Locate the cell with the specified text and output its [x, y] center coordinate. 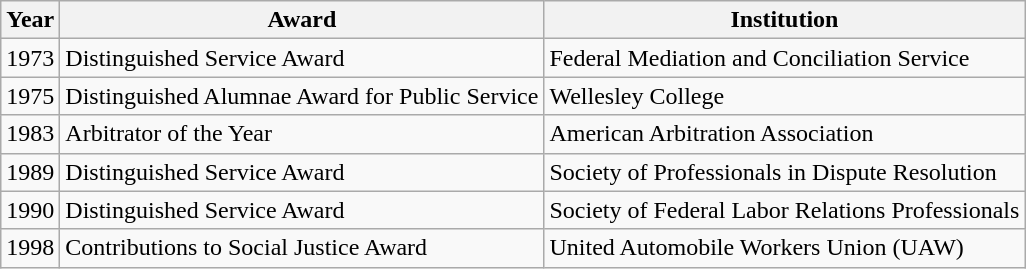
Federal Mediation and Conciliation Service [784, 58]
Society of Professionals in Dispute Resolution [784, 172]
Year [30, 20]
Distinguished Alumnae Award for Public Service [302, 96]
Wellesley College [784, 96]
Arbitrator of the Year [302, 134]
1998 [30, 248]
1983 [30, 134]
American Arbitration Association [784, 134]
Institution [784, 20]
Award [302, 20]
1990 [30, 210]
1973 [30, 58]
Society of Federal Labor Relations Professionals [784, 210]
1989 [30, 172]
United Automobile Workers Union (UAW) [784, 248]
Contributions to Social Justice Award [302, 248]
1975 [30, 96]
